Search for the cell housing the specified text and yield its [X, Y] center coordinate. 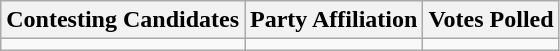
Contesting Candidates [123, 20]
Votes Polled [491, 20]
Party Affiliation [334, 20]
